For the text-containing cell, return its midpoint in [x, y] coordinate format. 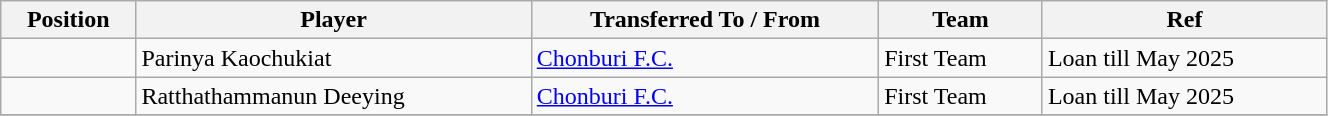
Parinya Kaochukiat [334, 58]
Transferred To / From [704, 20]
Position [68, 20]
Ratthathammanun Deeying [334, 96]
Team [961, 20]
Ref [1184, 20]
Player [334, 20]
